Pinpoint the cell where the given text exists, returning its [x, y] midpoint coordinate. 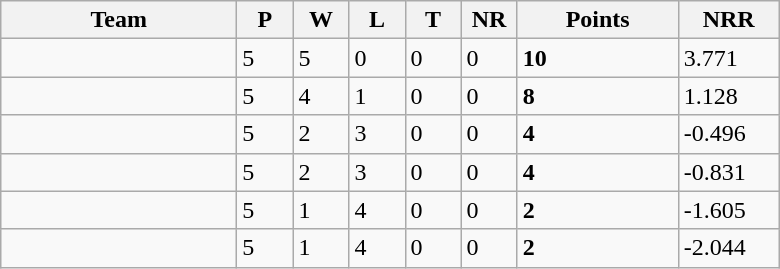
T [433, 20]
3.771 [728, 58]
Points [598, 20]
L [377, 20]
Team [119, 20]
NR [489, 20]
-0.831 [728, 172]
1.128 [728, 96]
P [265, 20]
-0.496 [728, 134]
NRR [728, 20]
-1.605 [728, 210]
10 [598, 58]
W [321, 20]
-2.044 [728, 248]
8 [598, 96]
